Locate the cell with the specified text and output its [X, Y] center coordinate. 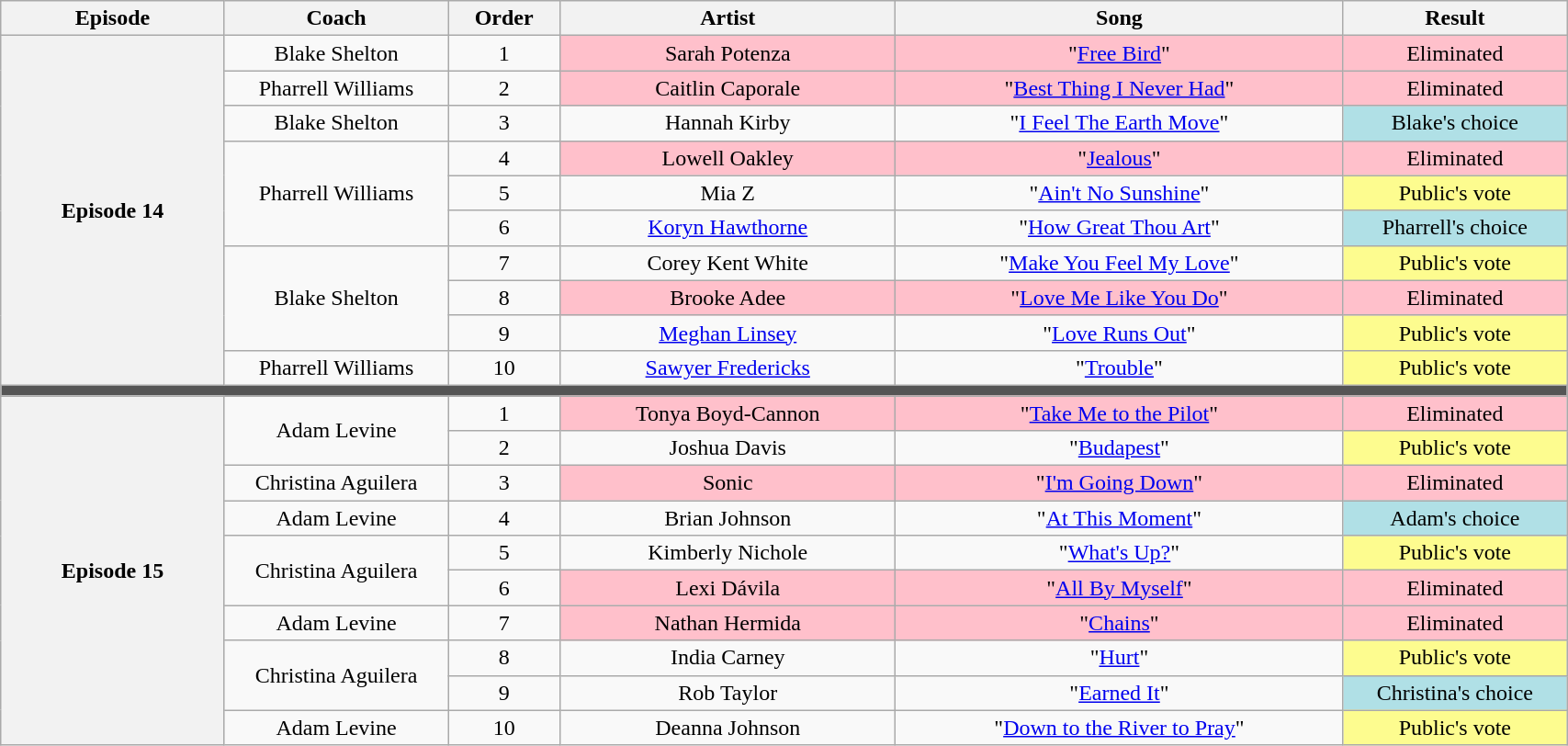
Episode 14 [113, 211]
Lexi Dávila [728, 588]
Song [1119, 18]
"Jealous" [1119, 158]
Nathan Hermida [728, 623]
Tonya Boyd-Cannon [728, 413]
Order [504, 18]
Pharrell's choice [1455, 228]
Corey Kent White [728, 263]
"How Great Thou Art" [1119, 228]
"Love Me Like You Do" [1119, 298]
"Ain't No Sunshine" [1119, 193]
Lowell Oakley [728, 158]
"Trouble" [1119, 367]
"I'm Going Down" [1119, 483]
Brian Johnson [728, 518]
Joshua Davis [728, 448]
Adam's choice [1455, 518]
Koryn Hawthorne [728, 228]
"Budapest" [1119, 448]
"All By Myself" [1119, 588]
Coach [336, 18]
"Chains" [1119, 623]
Kimberly Nichole [728, 553]
Deanna Johnson [728, 728]
Sarah Potenza [728, 53]
"What's Up?" [1119, 553]
"I Feel The Earth Move" [1119, 123]
Sonic [728, 483]
"Take Me to the Pilot" [1119, 413]
Christina's choice [1455, 693]
"Make You Feel My Love" [1119, 263]
"Love Runs Out" [1119, 333]
Blake's choice [1455, 123]
Hannah Kirby [728, 123]
Sawyer Fredericks [728, 367]
Meghan Linsey [728, 333]
Result [1455, 18]
Mia Z [728, 193]
"At This Moment" [1119, 518]
"Free Bird" [1119, 53]
Caitlin Caporale [728, 88]
"Best Thing I Never Had" [1119, 88]
Episode [113, 18]
Rob Taylor [728, 693]
Episode 15 [113, 570]
"Down to the River to Pray" [1119, 728]
Brooke Adee [728, 298]
"Hurt" [1119, 658]
"Earned It" [1119, 693]
Artist [728, 18]
India Carney [728, 658]
